Return the [X, Y] coordinate for the center point of the cell that contains the specified text.  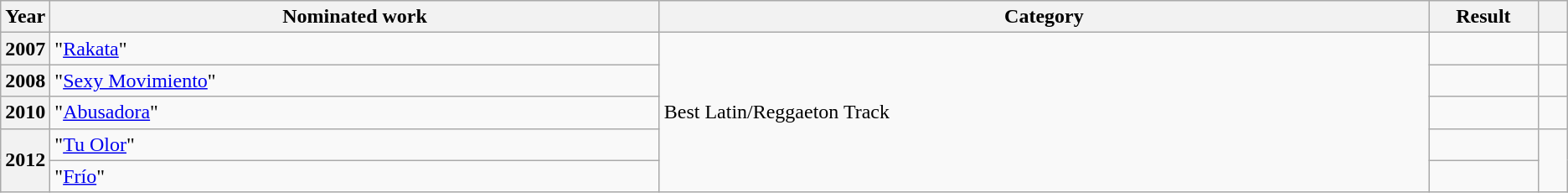
2012 [25, 160]
"Sexy Movimiento" [355, 81]
2007 [25, 49]
"Abusadora" [355, 112]
"Frío" [355, 176]
Best Latin/Reggaeton Track [1044, 112]
2008 [25, 81]
2010 [25, 112]
Year [25, 17]
Result [1484, 17]
"Tu Olor" [355, 144]
Category [1044, 17]
"Rakata" [355, 49]
Nominated work [355, 17]
